Detect which cell encompasses the target text, then output its [x, y] center coordinate. 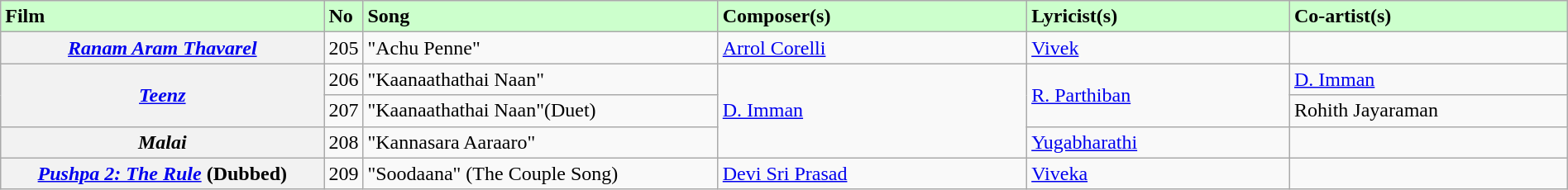
Rohith Jayaraman [1428, 111]
Malai [162, 142]
Film [162, 17]
Lyricist(s) [1159, 17]
"Achu Penne" [541, 48]
"Kaanaathathai Naan"(Duet) [541, 111]
"Kaanaathathai Naan" [541, 79]
"Kannasara Aaraaro" [541, 142]
Teenz [162, 95]
Co-artist(s) [1428, 17]
Viveka [1159, 173]
207 [344, 111]
Vivek [1159, 48]
Song [541, 17]
Pushpa 2: The Rule (Dubbed) [162, 173]
209 [344, 173]
"Soodaana" (The Couple Song) [541, 173]
R. Parthiban [1159, 95]
Ranam Aram Thavarel [162, 48]
Devi Sri Prasad [872, 173]
206 [344, 79]
Arrol Corelli [872, 48]
Yugabharathi [1159, 142]
No [344, 17]
208 [344, 142]
Composer(s) [872, 17]
205 [344, 48]
